Detect which cell encompasses the target text, then output its [x, y] center coordinate. 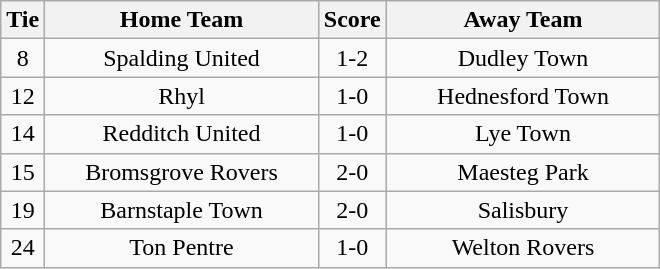
Ton Pentre [182, 248]
Maesteg Park [523, 172]
8 [23, 58]
1-2 [352, 58]
Rhyl [182, 96]
Welton Rovers [523, 248]
Dudley Town [523, 58]
Home Team [182, 20]
Hednesford Town [523, 96]
Lye Town [523, 134]
24 [23, 248]
15 [23, 172]
Redditch United [182, 134]
Spalding United [182, 58]
Score [352, 20]
19 [23, 210]
Tie [23, 20]
Barnstaple Town [182, 210]
Salisbury [523, 210]
Bromsgrove Rovers [182, 172]
14 [23, 134]
12 [23, 96]
Away Team [523, 20]
